Determine the (x, y) coordinate at the center of the cell enclosing the given text.  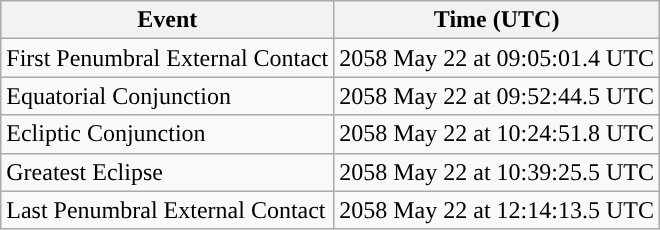
Time (UTC) (497, 20)
2058 May 22 at 09:52:44.5 UTC (497, 96)
Equatorial Conjunction (168, 96)
First Penumbral External Contact (168, 58)
Event (168, 20)
Last Penumbral External Contact (168, 210)
Ecliptic Conjunction (168, 134)
2058 May 22 at 10:24:51.8 UTC (497, 134)
2058 May 22 at 09:05:01.4 UTC (497, 58)
Greatest Eclipse (168, 172)
2058 May 22 at 12:14:13.5 UTC (497, 210)
2058 May 22 at 10:39:25.5 UTC (497, 172)
